Return (x, y) of the center of cell containing provided text 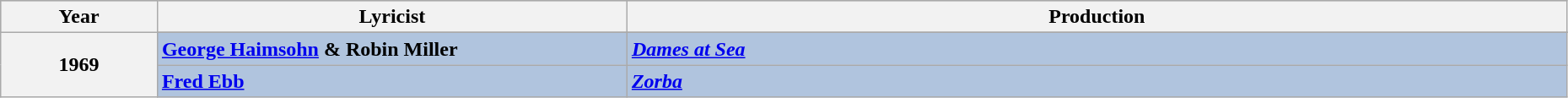
Year (79, 17)
Lyricist (391, 17)
Production (1097, 17)
1969 (79, 65)
George Haimsohn & Robin Miller (391, 49)
Dames at Sea (1097, 49)
Zorba (1097, 81)
Fred Ebb (391, 81)
